Provide the (x, y) coordinate of the cell's center where the given text is located.  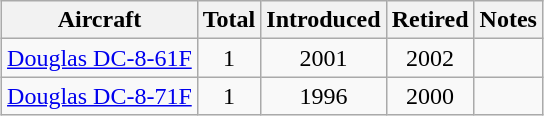
Notes (508, 20)
2002 (430, 58)
Introduced (324, 20)
Douglas DC-8-61F (100, 58)
Douglas DC-8-71F (100, 96)
Aircraft (100, 20)
1996 (324, 96)
Total (229, 20)
2001 (324, 58)
2000 (430, 96)
Retired (430, 20)
